Detect which cell encompasses the target text, then output its (X, Y) center coordinate. 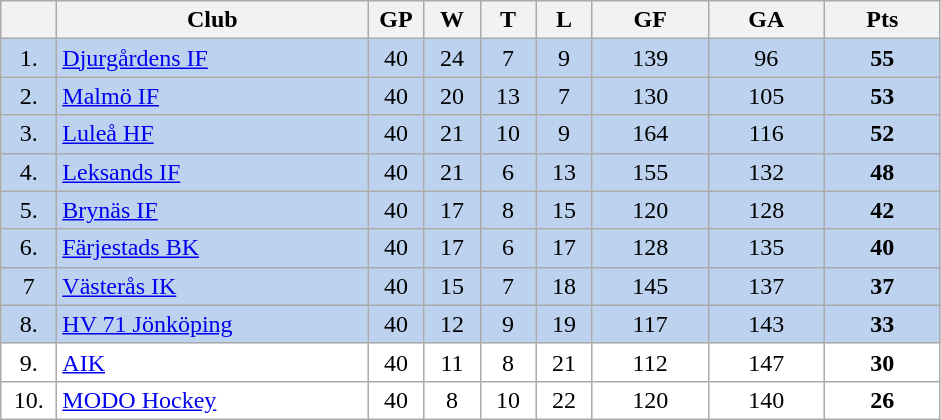
145 (650, 286)
53 (882, 96)
135 (766, 248)
33 (882, 324)
MODO Hockey (212, 400)
139 (650, 58)
12 (452, 324)
4. (29, 172)
Färjestads BK (212, 248)
Malmö IF (212, 96)
Club (212, 20)
130 (650, 96)
10. (29, 400)
20 (452, 96)
37 (882, 286)
48 (882, 172)
9. (29, 362)
140 (766, 400)
5. (29, 210)
AIK (212, 362)
24 (452, 58)
Leksands IF (212, 172)
18 (564, 286)
19 (564, 324)
3. (29, 134)
105 (766, 96)
164 (650, 134)
Pts (882, 20)
HV 71 Jönköping (212, 324)
Djurgårdens IF (212, 58)
26 (882, 400)
30 (882, 362)
116 (766, 134)
Luleå HF (212, 134)
22 (564, 400)
96 (766, 58)
6. (29, 248)
11 (452, 362)
42 (882, 210)
Västerås IK (212, 286)
155 (650, 172)
T (508, 20)
GP (396, 20)
55 (882, 58)
Brynäs IF (212, 210)
GF (650, 20)
137 (766, 286)
8. (29, 324)
L (564, 20)
2. (29, 96)
52 (882, 134)
112 (650, 362)
GA (766, 20)
117 (650, 324)
147 (766, 362)
W (452, 20)
143 (766, 324)
132 (766, 172)
1. (29, 58)
